Identify which cell holds the provided text, then report its (x, y) central coordinate. 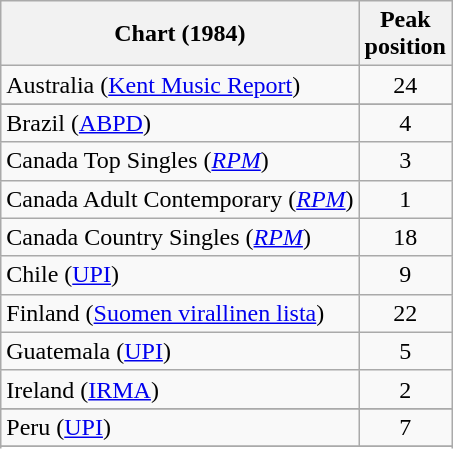
3 (405, 161)
Guatemala (UPI) (180, 351)
18 (405, 237)
2 (405, 389)
Canada Top Singles (RPM) (180, 161)
Canada Country Singles (RPM) (180, 237)
Brazil (ABPD) (180, 123)
Chile (UPI) (180, 275)
Chart (1984) (180, 34)
Australia (Kent Music Report) (180, 85)
9 (405, 275)
22 (405, 313)
24 (405, 85)
Peru (UPI) (180, 427)
4 (405, 123)
Ireland (IRMA) (180, 389)
1 (405, 199)
Peakposition (405, 34)
5 (405, 351)
Canada Adult Contemporary (RPM) (180, 199)
Finland (Suomen virallinen lista) (180, 313)
7 (405, 427)
